Identify which cell holds the provided text, then report its (X, Y) central coordinate. 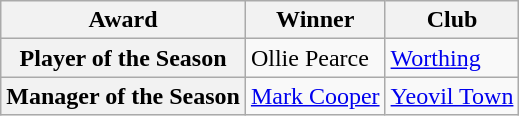
Winner (315, 20)
Club (452, 20)
Mark Cooper (315, 96)
Manager of the Season (124, 96)
Worthing (452, 58)
Player of the Season (124, 58)
Yeovil Town (452, 96)
Ollie Pearce (315, 58)
Award (124, 20)
